Pinpoint the cell where the given text exists, returning its [X, Y] midpoint coordinate. 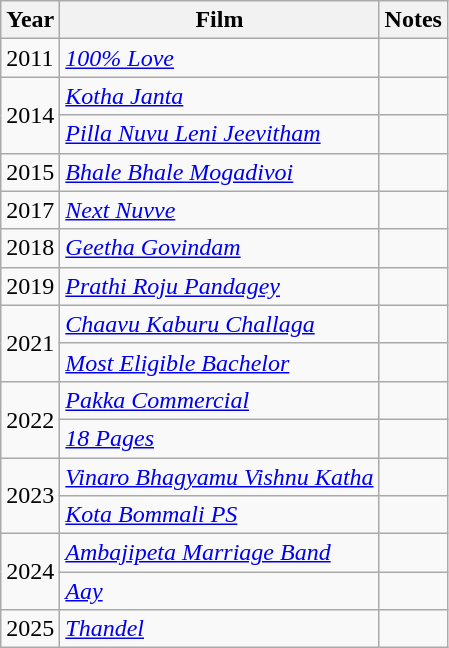
Ambajipeta Marriage Band [220, 553]
2019 [30, 286]
Chaavu Kaburu Challaga [220, 324]
Kota Bommali PS [220, 515]
2018 [30, 248]
Next Nuvve [220, 210]
2011 [30, 58]
Thandel [220, 629]
2024 [30, 572]
2015 [30, 172]
2021 [30, 343]
Geetha Govindam [220, 248]
Most Eligible Bachelor [220, 362]
2014 [30, 115]
Kotha Janta [220, 96]
2022 [30, 419]
Notes [413, 20]
2017 [30, 210]
18 Pages [220, 438]
Year [30, 20]
2023 [30, 496]
2025 [30, 629]
Aay [220, 591]
Pilla Nuvu Leni Jeevitham [220, 134]
Film [220, 20]
100% Love [220, 58]
Bhale Bhale Mogadivoi [220, 172]
Pakka Commercial [220, 400]
Vinaro Bhagyamu Vishnu Katha [220, 477]
Prathi Roju Pandagey [220, 286]
